Return [x, y] of the center of cell containing provided text 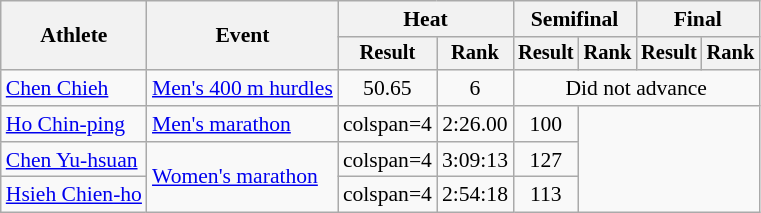
3:09:13 [475, 160]
Athlete [74, 36]
113 [546, 195]
2:54:18 [475, 195]
Semifinal [574, 19]
127 [546, 160]
Final [698, 19]
Ho Chin-ping [74, 124]
50.65 [388, 88]
Men's marathon [242, 124]
100 [546, 124]
Hsieh Chien-ho [74, 195]
Chen Chieh [74, 88]
2:26.00 [475, 124]
Did not advance [636, 88]
Women's marathon [242, 178]
6 [475, 88]
Event [242, 36]
Heat [426, 19]
Men's 400 m hurdles [242, 88]
Chen Yu-hsuan [74, 160]
